Extract the (x, y) coordinate from the center of the cell holding the provided text.  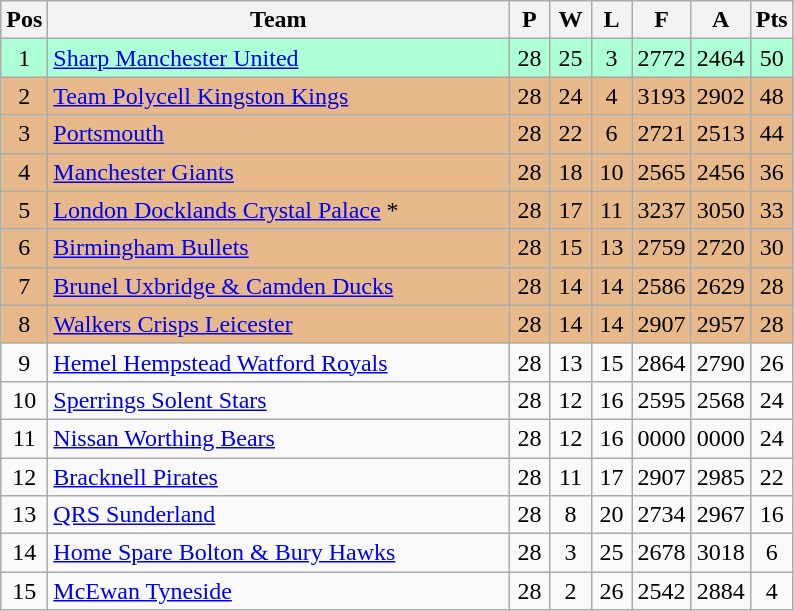
Sharp Manchester United (278, 58)
2595 (662, 400)
3237 (662, 210)
5 (24, 210)
2542 (662, 591)
QRS Sunderland (278, 515)
7 (24, 286)
2967 (720, 515)
McEwan Tyneside (278, 591)
2985 (720, 477)
2790 (720, 362)
9 (24, 362)
W (570, 20)
Portsmouth (278, 134)
36 (772, 172)
2759 (662, 248)
1 (24, 58)
P (530, 20)
L (612, 20)
44 (772, 134)
2884 (720, 591)
2772 (662, 58)
Sperrings Solent Stars (278, 400)
Walkers Crisps Leicester (278, 324)
2568 (720, 400)
30 (772, 248)
2629 (720, 286)
Pts (772, 20)
2678 (662, 553)
Pos (24, 20)
3050 (720, 210)
50 (772, 58)
Nissan Worthing Bears (278, 438)
F (662, 20)
Bracknell Pirates (278, 477)
A (720, 20)
2957 (720, 324)
2721 (662, 134)
Brunel Uxbridge & Camden Ducks (278, 286)
3193 (662, 96)
2464 (720, 58)
Team Polycell Kingston Kings (278, 96)
2720 (720, 248)
2513 (720, 134)
3018 (720, 553)
18 (570, 172)
2734 (662, 515)
Hemel Hempstead Watford Royals (278, 362)
Manchester Giants (278, 172)
48 (772, 96)
2902 (720, 96)
20 (612, 515)
Home Spare Bolton & Bury Hawks (278, 553)
Birmingham Bullets (278, 248)
2586 (662, 286)
33 (772, 210)
London Docklands Crystal Palace * (278, 210)
2864 (662, 362)
2565 (662, 172)
2456 (720, 172)
Team (278, 20)
